Provide the [x, y] coordinate of the cell's center where the given text is located.  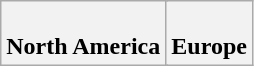
North America [84, 34]
Europe [210, 34]
